From the cell containing the given text, extract its center point as (X, Y) coordinate. 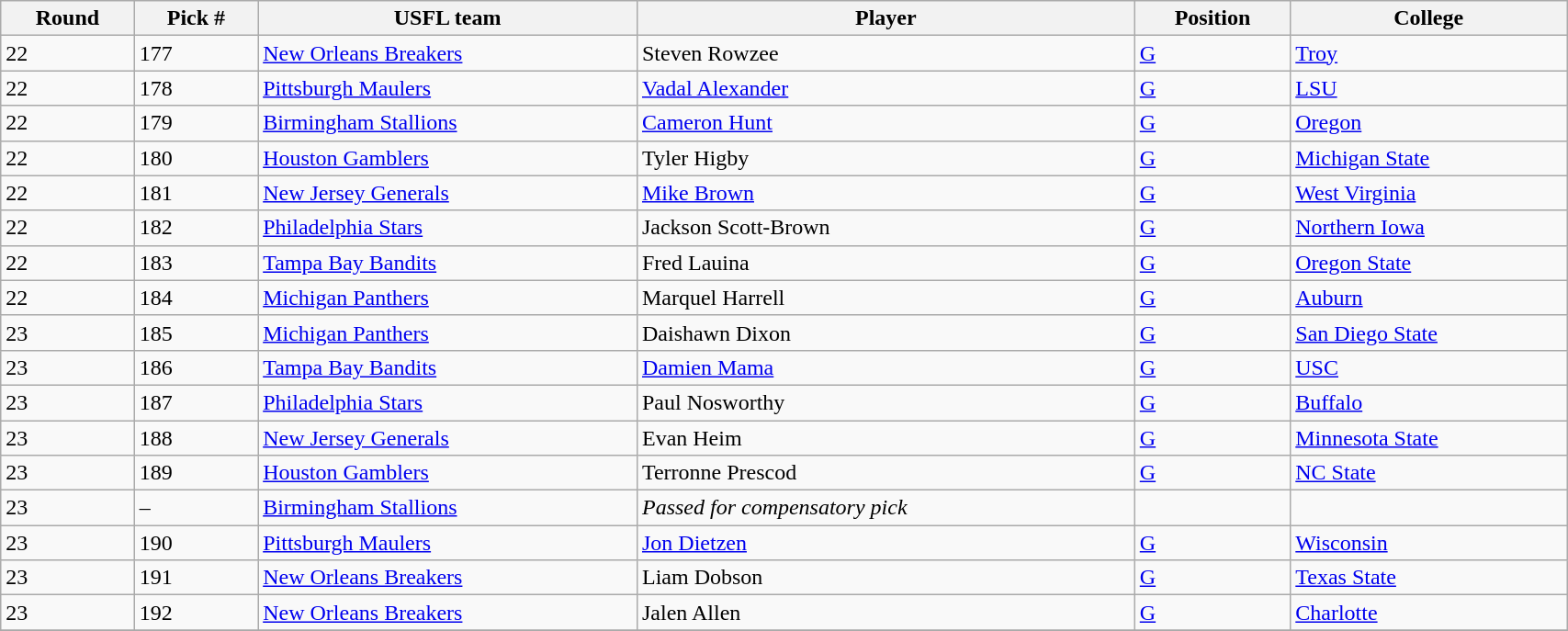
181 (196, 193)
Charlotte (1429, 613)
Pick # (196, 18)
Mike Brown (886, 193)
187 (196, 402)
Passed for compensatory pick (886, 508)
LSU (1429, 88)
Damien Mama (886, 367)
188 (196, 438)
182 (196, 228)
Vadal Alexander (886, 88)
Jon Dietzen (886, 543)
Auburn (1429, 298)
Marquel Harrell (886, 298)
Oregon (1429, 123)
Liam Dobson (886, 578)
Round (68, 18)
– (196, 508)
189 (196, 473)
185 (196, 332)
Oregon State (1429, 263)
San Diego State (1429, 332)
Minnesota State (1429, 438)
Cameron Hunt (886, 123)
192 (196, 613)
Evan Heim (886, 438)
NC State (1429, 473)
Paul Nosworthy (886, 402)
Tyler Higby (886, 158)
Troy (1429, 53)
191 (196, 578)
Wisconsin (1429, 543)
183 (196, 263)
USC (1429, 367)
USFL team (448, 18)
Position (1213, 18)
178 (196, 88)
Michigan State (1429, 158)
179 (196, 123)
Player (886, 18)
177 (196, 53)
Northern Iowa (1429, 228)
West Virginia (1429, 193)
Terronne Prescod (886, 473)
Jalen Allen (886, 613)
Fred Lauina (886, 263)
190 (196, 543)
Buffalo (1429, 402)
184 (196, 298)
Texas State (1429, 578)
Jackson Scott-Brown (886, 228)
Steven Rowzee (886, 53)
College (1429, 18)
186 (196, 367)
180 (196, 158)
Daishawn Dixon (886, 332)
